Locate the cell with the specified text and output its (X, Y) center coordinate. 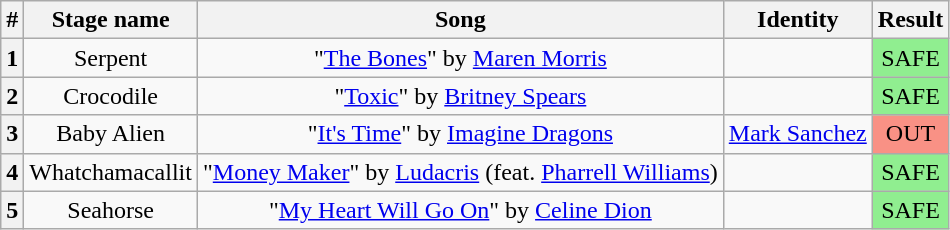
"It's Time" by Imagine Dragons (460, 134)
Seahorse (111, 210)
1 (12, 58)
Identity (798, 20)
"Money Maker" by Ludacris (feat. Pharrell Williams) (460, 172)
"My Heart Will Go On" by Celine Dion (460, 210)
Serpent (111, 58)
4 (12, 172)
Crocodile (111, 96)
2 (12, 96)
Whatchamacallit (111, 172)
Baby Alien (111, 134)
Song (460, 20)
# (12, 20)
Mark Sanchez (798, 134)
OUT (910, 134)
"Toxic" by Britney Spears (460, 96)
"The Bones" by Maren Morris (460, 58)
5 (12, 210)
3 (12, 134)
Result (910, 20)
Stage name (111, 20)
